Identify which cell holds the provided text, then report its [x, y] central coordinate. 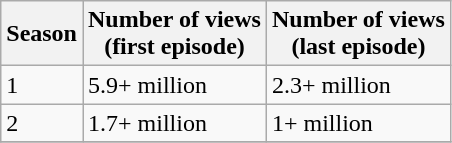
1+ million [358, 123]
Season [42, 34]
5.9+ million [174, 85]
Number of views(first episode) [174, 34]
2.3+ million [358, 85]
1 [42, 85]
2 [42, 123]
1.7+ million [174, 123]
Number of views(last episode) [358, 34]
